Capture the cell that displays the provided text and extract its [x, y] central coordinate. 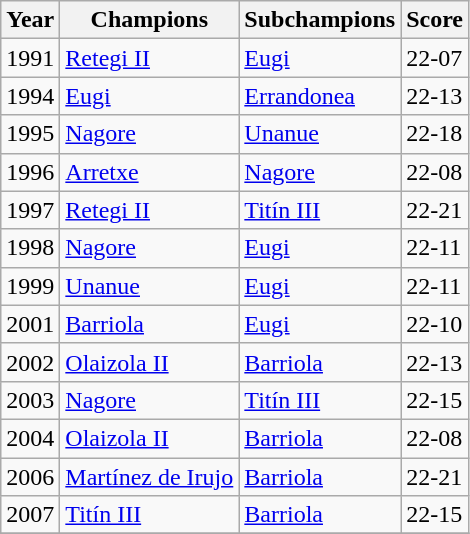
Errandonea [320, 96]
2006 [30, 477]
Subchampions [320, 20]
Martínez de Irujo [150, 477]
1995 [30, 134]
2001 [30, 324]
2004 [30, 438]
Year [30, 20]
22-18 [435, 134]
Champions [150, 20]
1994 [30, 96]
1997 [30, 210]
Score [435, 20]
2002 [30, 362]
2007 [30, 515]
1996 [30, 172]
1991 [30, 58]
22-10 [435, 324]
2003 [30, 400]
1998 [30, 248]
Arretxe [150, 172]
1999 [30, 286]
22-07 [435, 58]
